Output the (X, Y) coordinate of the center of the cell containing the given text.  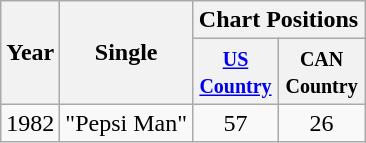
57 (235, 123)
1982 (30, 123)
Chart Positions (278, 20)
26 (322, 123)
Single (126, 52)
US Country (235, 72)
Year (30, 52)
CAN Country (322, 72)
"Pepsi Man" (126, 123)
